Locate the cell with the specified text and output its [X, Y] center coordinate. 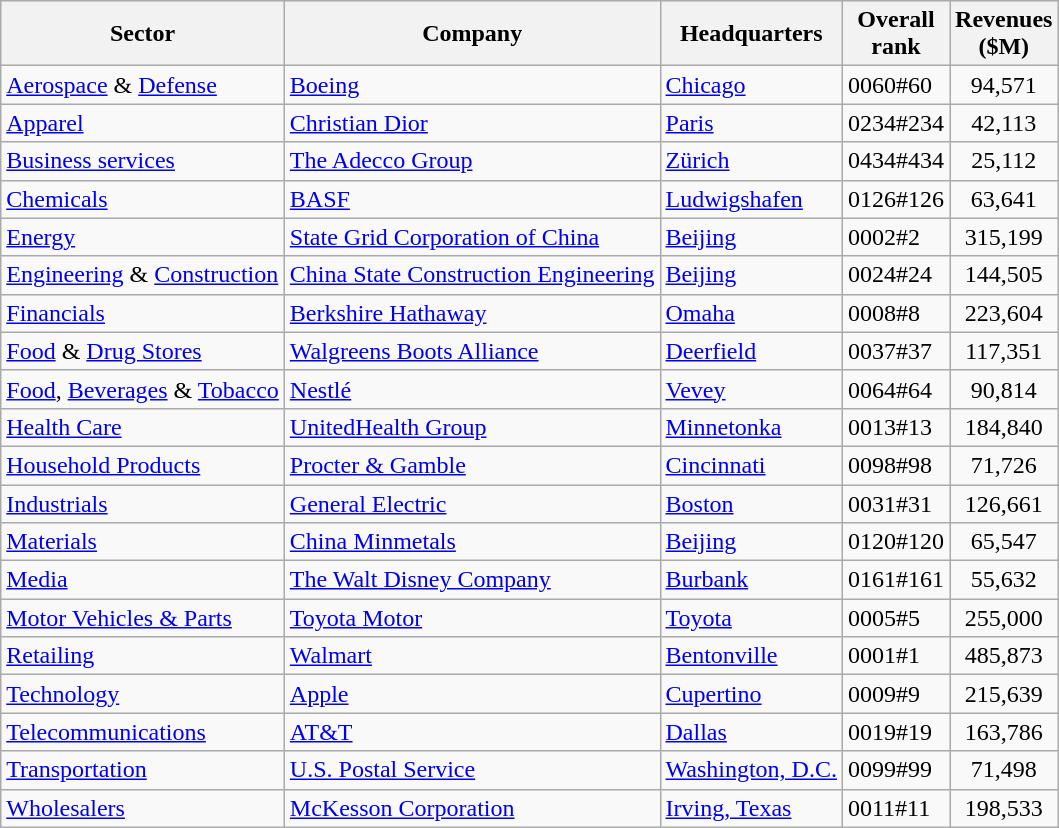
Burbank [751, 580]
China Minmetals [472, 542]
65,547 [1004, 542]
0009#9 [896, 694]
Dallas [751, 732]
25,112 [1004, 161]
0001#1 [896, 656]
485,873 [1004, 656]
0060#60 [896, 85]
0161#161 [896, 580]
Apple [472, 694]
144,505 [1004, 275]
China State Construction Engineering [472, 275]
Chicago [751, 85]
Overall rank [896, 34]
71,726 [1004, 465]
0064#64 [896, 389]
0002#2 [896, 237]
Cincinnati [751, 465]
Washington, D.C. [751, 770]
Chemicals [143, 199]
Walgreens Boots Alliance [472, 351]
Telecommunications [143, 732]
126,661 [1004, 503]
Sector [143, 34]
0005#5 [896, 618]
55,632 [1004, 580]
Business services [143, 161]
The Adecco Group [472, 161]
General Electric [472, 503]
63,641 [1004, 199]
Ludwigshafen [751, 199]
The Walt Disney Company [472, 580]
Apparel [143, 123]
0434#434 [896, 161]
0099#99 [896, 770]
Deerfield [751, 351]
0013#13 [896, 427]
Nestlé [472, 389]
Household Products [143, 465]
Zürich [751, 161]
Minnetonka [751, 427]
UnitedHealth Group [472, 427]
McKesson Corporation [472, 808]
U.S. Postal Service [472, 770]
BASF [472, 199]
State Grid Corporation of China [472, 237]
Engineering & Construction [143, 275]
Irving, Texas [751, 808]
Financials [143, 313]
Toyota [751, 618]
0024#24 [896, 275]
42,113 [1004, 123]
Headquarters [751, 34]
Industrials [143, 503]
Berkshire Hathaway [472, 313]
90,814 [1004, 389]
71,498 [1004, 770]
Bentonville [751, 656]
315,199 [1004, 237]
184,840 [1004, 427]
0126#126 [896, 199]
AT&T [472, 732]
Retailing [143, 656]
Food, Beverages & Tobacco [143, 389]
Boeing [472, 85]
0008#8 [896, 313]
Paris [751, 123]
0120#120 [896, 542]
0011#11 [896, 808]
Christian Dior [472, 123]
198,533 [1004, 808]
0098#98 [896, 465]
Boston [751, 503]
0234#234 [896, 123]
Food & Drug Stores [143, 351]
255,000 [1004, 618]
163,786 [1004, 732]
Procter & Gamble [472, 465]
Walmart [472, 656]
Energy [143, 237]
Wholesalers [143, 808]
Materials [143, 542]
Motor Vehicles & Parts [143, 618]
Toyota Motor [472, 618]
Omaha [751, 313]
Health Care [143, 427]
0031#31 [896, 503]
Media [143, 580]
223,604 [1004, 313]
94,571 [1004, 85]
Transportation [143, 770]
Company [472, 34]
215,639 [1004, 694]
Cupertino [751, 694]
117,351 [1004, 351]
Technology [143, 694]
Vevey [751, 389]
0019#19 [896, 732]
Aerospace & Defense [143, 85]
0037#37 [896, 351]
Revenues ($M) [1004, 34]
